From the cell containing the given text, extract its center point as [x, y] coordinate. 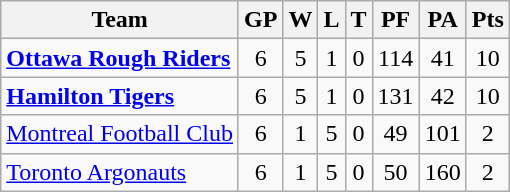
PF [396, 20]
50 [396, 172]
Team [120, 20]
Ottawa Rough Riders [120, 58]
42 [442, 96]
GP [260, 20]
49 [396, 134]
114 [396, 58]
Hamilton Tigers [120, 96]
Pts [488, 20]
41 [442, 58]
Montreal Football Club [120, 134]
101 [442, 134]
T [358, 20]
131 [396, 96]
PA [442, 20]
W [300, 20]
160 [442, 172]
Toronto Argonauts [120, 172]
L [332, 20]
